Output the (X, Y) coordinate of the center of the cell containing the given text.  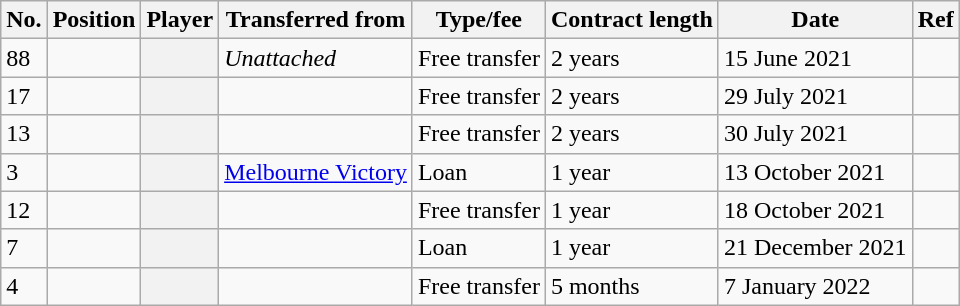
29 July 2021 (815, 96)
5 months (632, 286)
17 (24, 96)
Date (815, 20)
Type/fee (478, 20)
30 July 2021 (815, 134)
Contract length (632, 20)
13 (24, 134)
7 (24, 248)
Player (180, 20)
15 June 2021 (815, 58)
Ref (936, 20)
Melbourne Victory (316, 172)
No. (24, 20)
13 October 2021 (815, 172)
88 (24, 58)
12 (24, 210)
21 December 2021 (815, 248)
4 (24, 286)
3 (24, 172)
Position (94, 20)
Transferred from (316, 20)
7 January 2022 (815, 286)
Unattached (316, 58)
18 October 2021 (815, 210)
